Provide the (X, Y) coordinate of the cell's center where the given text is located.  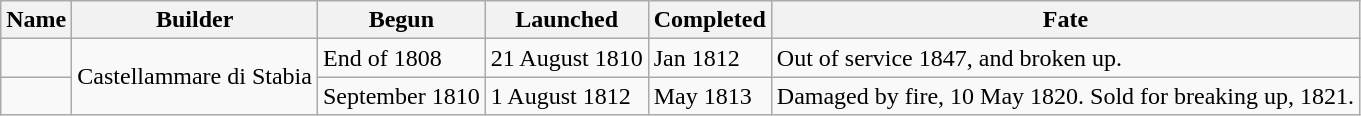
Damaged by fire, 10 May 1820. Sold for breaking up, 1821. (1065, 96)
Begun (401, 20)
Launched (566, 20)
Jan 1812 (710, 58)
End of 1808 (401, 58)
September 1810 (401, 96)
21 August 1810 (566, 58)
Fate (1065, 20)
Out of service 1847, and broken up. (1065, 58)
1 August 1812 (566, 96)
May 1813 (710, 96)
Name (36, 20)
Builder (195, 20)
Castellammare di Stabia (195, 77)
Completed (710, 20)
